Provide the (x, y) coordinate of the cell's center where the given text is located.  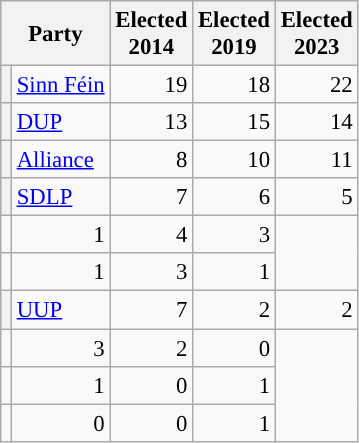
UUP (60, 310)
Sinn Féin (60, 85)
14 (316, 122)
22 (316, 85)
4 (152, 235)
DUP (60, 122)
Elected2019 (234, 34)
5 (316, 197)
Elected2014 (152, 34)
13 (152, 122)
Elected2023 (316, 34)
Party (56, 34)
10 (234, 160)
19 (152, 85)
Alliance (60, 160)
18 (234, 85)
8 (152, 160)
15 (234, 122)
11 (316, 160)
6 (234, 197)
SDLP (60, 197)
